Extract the (x, y) coordinate from the center of the cell holding the provided text.  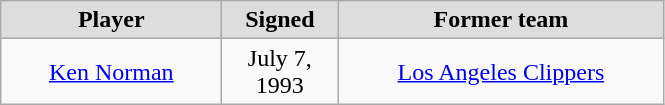
Signed (280, 20)
July 7, 1993 (280, 72)
Player (112, 20)
Ken Norman (112, 72)
Former team (501, 20)
Los Angeles Clippers (501, 72)
